Determine the (x, y) coordinate at the center of the cell enclosing the given text.  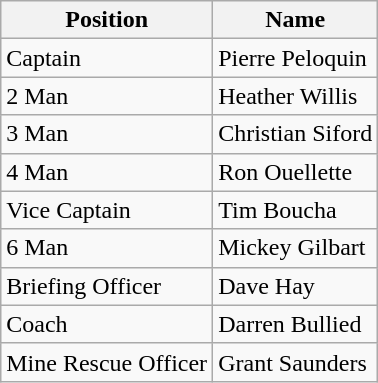
Name (296, 20)
3 Man (107, 134)
Coach (107, 324)
Ron Ouellette (296, 172)
Tim Boucha (296, 210)
4 Man (107, 172)
Mine Rescue Officer (107, 362)
Briefing Officer (107, 286)
Dave Hay (296, 286)
Pierre Peloquin (296, 58)
Captain (107, 58)
Darren Bullied (296, 324)
Heather Willis (296, 96)
Mickey Gilbart (296, 248)
2 Man (107, 96)
Vice Captain (107, 210)
6 Man (107, 248)
Grant Saunders (296, 362)
Position (107, 20)
Christian Siford (296, 134)
